Scan for the cell matching the given text and deliver its [x, y] coordinate at center. 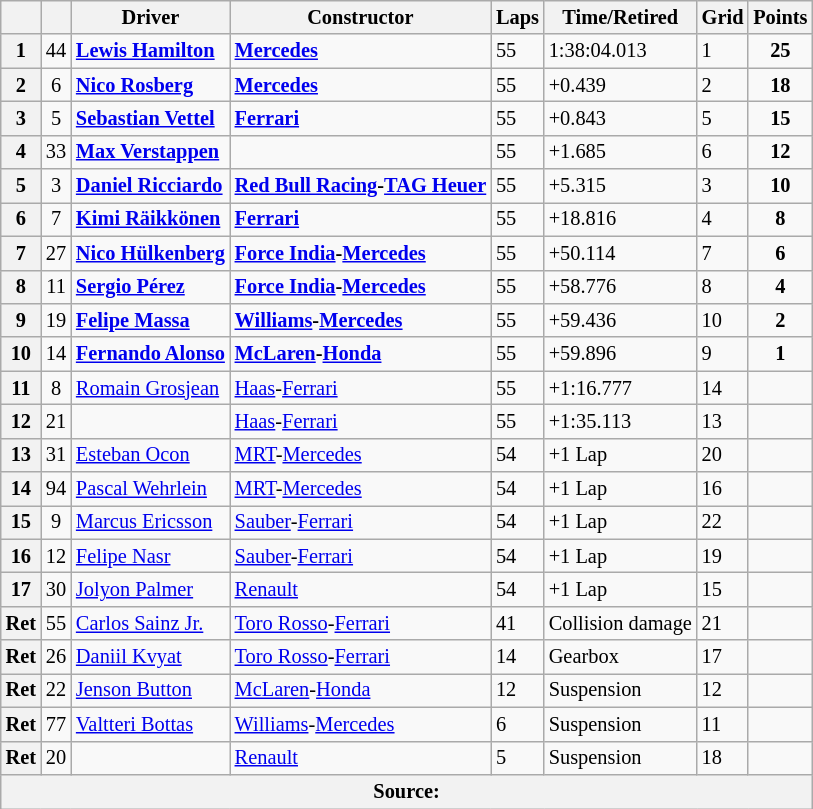
+18.816 [620, 219]
Felipe Massa [150, 320]
+1:16.777 [620, 388]
Sergio Pérez [150, 287]
Points [780, 17]
Constructor [360, 17]
Nico Hülkenberg [150, 253]
+1:35.113 [620, 421]
+0.843 [620, 118]
Felipe Nasr [150, 556]
Gearbox [620, 657]
25 [780, 51]
Nico Rosberg [150, 85]
+59.436 [620, 320]
+0.439 [620, 85]
26 [56, 657]
Valtteri Bottas [150, 724]
Source: [407, 791]
41 [518, 623]
44 [56, 51]
Grid [723, 17]
+1.685 [620, 152]
Daniil Kvyat [150, 657]
+59.896 [620, 354]
Esteban Ocon [150, 455]
33 [56, 152]
Sebastian Vettel [150, 118]
Romain Grosjean [150, 388]
27 [56, 253]
+58.776 [620, 287]
77 [56, 724]
Jolyon Palmer [150, 589]
1:38:04.013 [620, 51]
94 [56, 489]
30 [56, 589]
+5.315 [620, 186]
Laps [518, 17]
Pascal Wehrlein [150, 489]
Carlos Sainz Jr. [150, 623]
Fernando Alonso [150, 354]
Max Verstappen [150, 152]
Collision damage [620, 623]
Kimi Räikkönen [150, 219]
Marcus Ericsson [150, 522]
+50.114 [620, 253]
Time/Retired [620, 17]
Red Bull Racing-TAG Heuer [360, 186]
Jenson Button [150, 690]
31 [56, 455]
Lewis Hamilton [150, 51]
Daniel Ricciardo [150, 186]
Driver [150, 17]
